Scan for the cell matching the given text and deliver its (X, Y) coordinate at center. 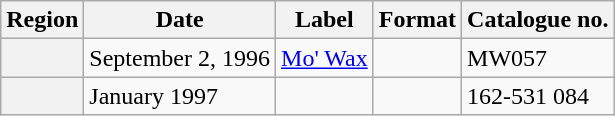
September 2, 1996 (180, 58)
Region (42, 20)
January 1997 (180, 96)
Mo' Wax (325, 58)
Format (417, 20)
MW057 (538, 58)
162-531 084 (538, 96)
Catalogue no. (538, 20)
Date (180, 20)
Label (325, 20)
